For the text-containing cell, return its midpoint in [x, y] coordinate format. 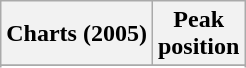
Peakposition [198, 34]
Charts (2005) [77, 34]
